Extract the (X, Y) coordinate from the center of the cell holding the provided text.  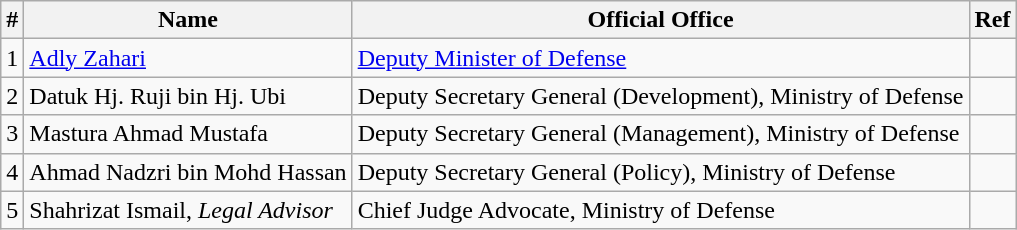
Deputy Minister of Defense (660, 58)
Deputy Secretary General (Development), Ministry of Defense (660, 96)
1 (12, 58)
Shahrizat Ismail, Legal Advisor (188, 210)
Datuk Hj. Ruji bin Hj. Ubi (188, 96)
Mastura Ahmad Mustafa (188, 134)
Chief Judge Advocate, Ministry of Defense (660, 210)
Ref (992, 20)
# (12, 20)
4 (12, 172)
Ahmad Nadzri bin Mohd Hassan (188, 172)
Deputy Secretary General (Management), Ministry of Defense (660, 134)
2 (12, 96)
Deputy Secretary General (Policy), Ministry of Defense (660, 172)
Name (188, 20)
3 (12, 134)
Adly Zahari (188, 58)
Official Office (660, 20)
5 (12, 210)
